Capture the cell that displays the provided text and extract its (x, y) central coordinate. 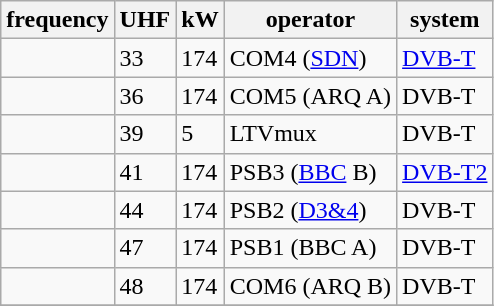
COM5 (ARQ A) (310, 96)
36 (145, 96)
5 (200, 134)
system (445, 20)
COM4 (SDN) (310, 58)
39 (145, 134)
operator (310, 20)
47 (145, 248)
kW (200, 20)
COM6 (ARQ B) (310, 286)
33 (145, 58)
UHF (145, 20)
frequency (58, 20)
LTVmux (310, 134)
44 (145, 210)
DVB-T2 (445, 172)
41 (145, 172)
48 (145, 286)
PSB2 (D3&4) (310, 210)
PSB1 (BBC A) (310, 248)
PSB3 (BBC B) (310, 172)
